Output the (x, y) coordinate of the center of the cell containing the given text.  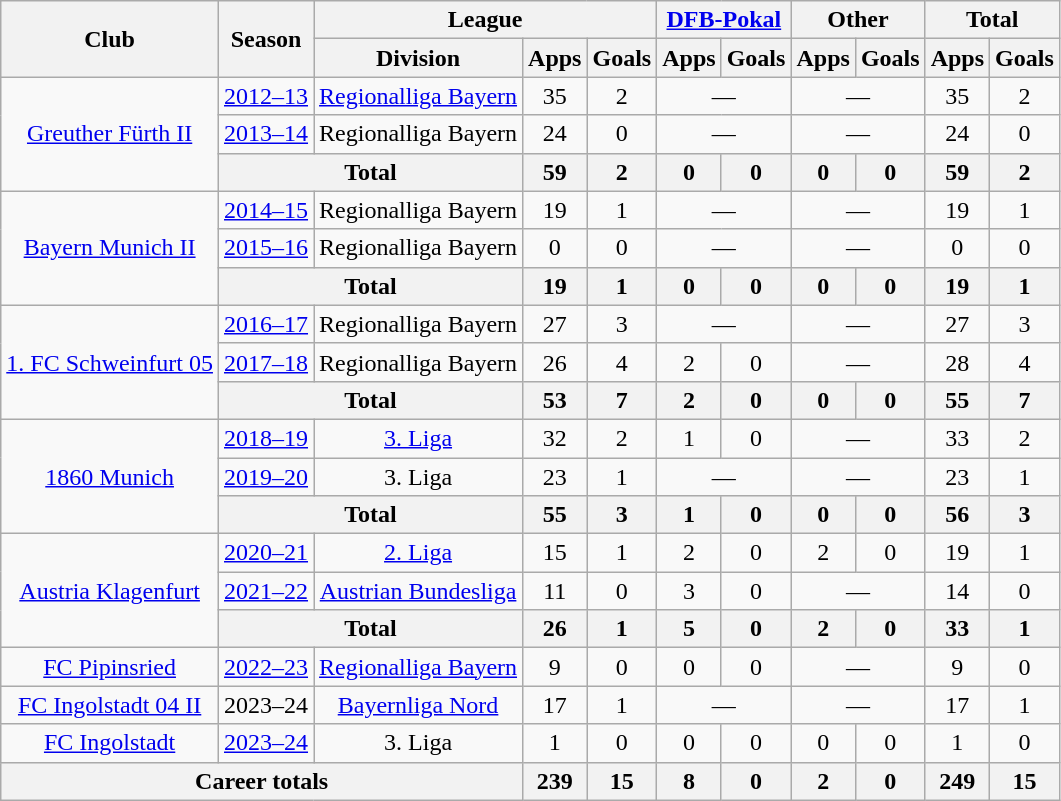
2013–14 (266, 134)
2020–21 (266, 553)
2012–13 (266, 96)
Club (110, 39)
2015–16 (266, 248)
56 (957, 515)
DFB-Pokal (724, 20)
249 (957, 781)
Career totals (262, 781)
League (486, 20)
Bayern Munich II (110, 248)
5 (689, 629)
1860 Munich (110, 476)
2. Liga (418, 553)
32 (555, 438)
14 (957, 591)
2019–20 (266, 477)
Other (858, 20)
Austria Klagenfurt (110, 591)
Season (266, 39)
11 (555, 591)
53 (555, 400)
2017–18 (266, 362)
Austrian Bundesliga (418, 591)
2021–22 (266, 591)
28 (957, 362)
Greuther Fürth II (110, 134)
FC Ingolstadt (110, 743)
Bayernliga Nord (418, 705)
1. FC Schweinfurt 05 (110, 362)
Division (418, 58)
2022–23 (266, 667)
8 (689, 781)
2018–19 (266, 438)
FC Ingolstadt 04 II (110, 705)
239 (555, 781)
2016–17 (266, 324)
2014–15 (266, 210)
FC Pipinsried (110, 667)
